Scan for the cell matching the given text and deliver its [x, y] coordinate at center. 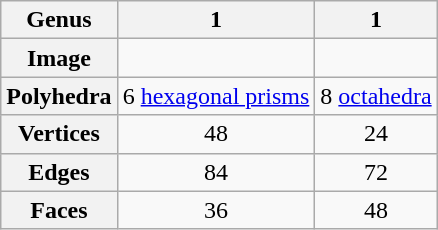
Vertices [59, 134]
8 octahedra [376, 96]
Genus [59, 20]
Image [59, 58]
84 [216, 172]
24 [376, 134]
72 [376, 172]
6 hexagonal prisms [216, 96]
36 [216, 210]
Faces [59, 210]
Edges [59, 172]
Polyhedra [59, 96]
